Return [x, y] of the center of cell containing provided text 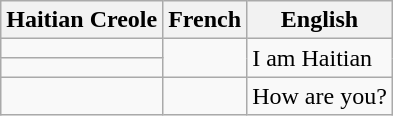
French [205, 20]
Haitian Creole [82, 20]
How are you? [320, 96]
I am Haitian [320, 58]
English [320, 20]
